Capture the cell that displays the provided text and extract its (x, y) central coordinate. 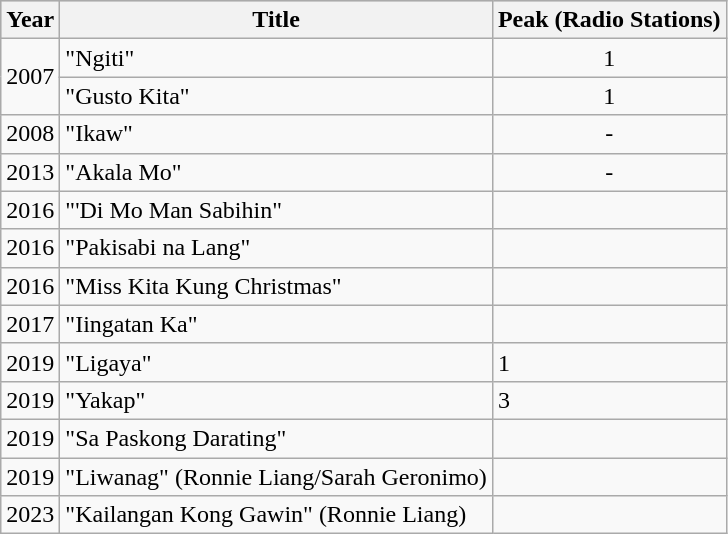
"Pakisabi na Lang" (276, 248)
"Sa Paskong Darating" (276, 438)
2007 (30, 77)
"Yakap" (276, 400)
"Miss Kita Kung Christmas" (276, 286)
"Gusto Kita" (276, 96)
Title (276, 20)
"Iingatan Ka" (276, 324)
"Ikaw" (276, 134)
"Kailangan Kong Gawin" (Ronnie Liang) (276, 515)
2017 (30, 324)
Peak (Radio Stations) (609, 20)
"Liwanag" (Ronnie Liang/Sarah Geronimo) (276, 477)
2023 (30, 515)
"'Di Mo Man Sabihin" (276, 210)
2013 (30, 172)
"Ngiti" (276, 58)
"Ligaya" (276, 362)
2008 (30, 134)
Year (30, 20)
"Akala Mo" (276, 172)
3 (609, 400)
